Output the [x, y] coordinate of the center of the cell containing the given text.  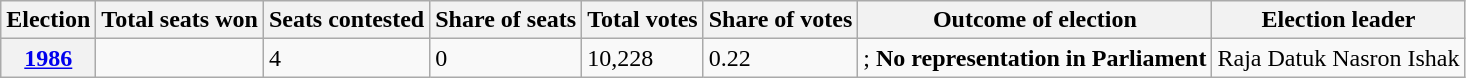
0.22 [780, 58]
; No representation in Parliament [1035, 58]
Total seats won [180, 20]
1986 [48, 58]
Raja Datuk Nasron Ishak [1338, 58]
Seats contested [346, 20]
4 [346, 58]
Election leader [1338, 20]
10,228 [643, 58]
Share of seats [506, 20]
0 [506, 58]
Total votes [643, 20]
Outcome of election [1035, 20]
Election [48, 20]
Share of votes [780, 20]
